Capture the cell that displays the provided text and extract its [x, y] central coordinate. 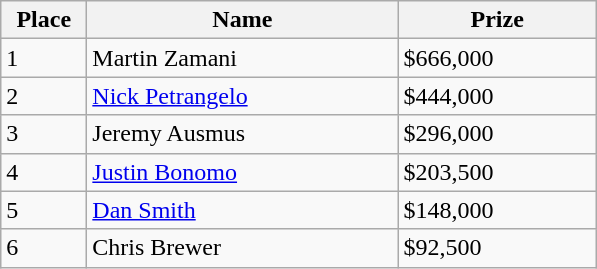
Martin Zamani [242, 58]
Jeremy Ausmus [242, 134]
Justin Bonomo [242, 172]
$92,500 [498, 248]
Prize [498, 20]
2 [44, 96]
$148,000 [498, 210]
$296,000 [498, 134]
Name [242, 20]
6 [44, 248]
1 [44, 58]
4 [44, 172]
$444,000 [498, 96]
5 [44, 210]
Chris Brewer [242, 248]
3 [44, 134]
Dan Smith [242, 210]
$203,500 [498, 172]
$666,000 [498, 58]
Place [44, 20]
Nick Petrangelo [242, 96]
